Output the [X, Y] coordinate of the center of the cell containing the given text.  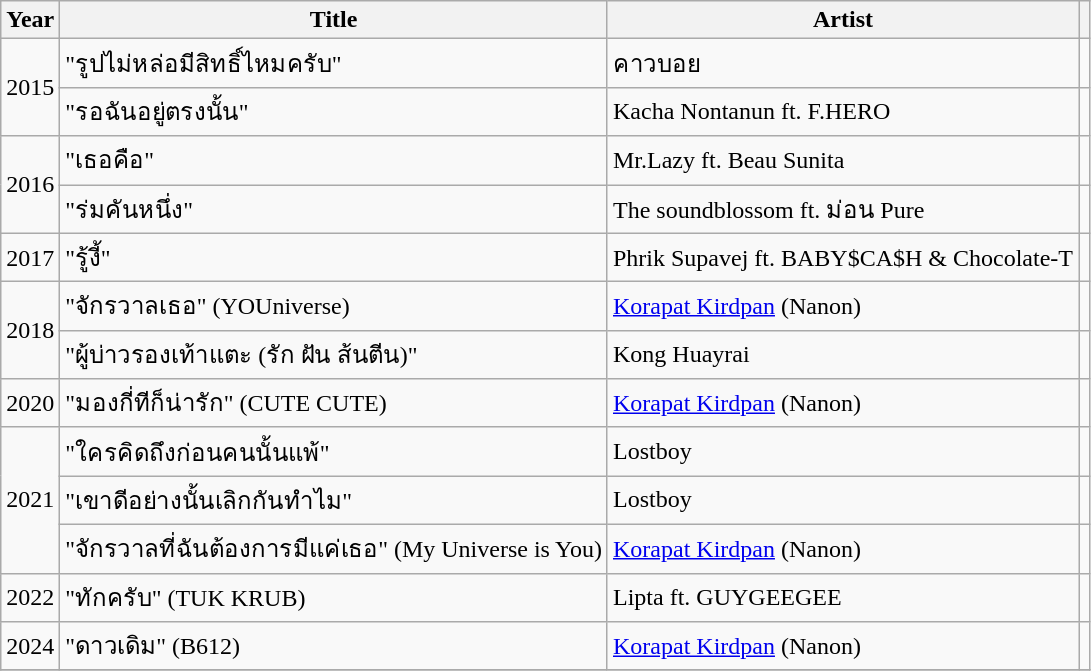
Artist [842, 20]
"ร่มคันหนึ่ง" [334, 208]
"เขาดีอย่างนั้นเลิกกันทำไม" [334, 500]
2018 [30, 330]
2024 [30, 646]
Title [334, 20]
"รู้งี้" [334, 258]
"จักรวาลเธอ" (YOUniverse) [334, 306]
The soundblossom ft. ม่อน Pure [842, 208]
"เธอคือ" [334, 160]
2022 [30, 598]
"ดาวเดิม" (B612) [334, 646]
2020 [30, 404]
"ใครคิดถึงก่อนคนนั้นแพ้" [334, 452]
2016 [30, 184]
"จักรวาลที่ฉันต้องการมีแค่เธอ" (My Universe is You) [334, 548]
2015 [30, 88]
"รอฉันอยู่ตรงนั้น" [334, 112]
2017 [30, 258]
2021 [30, 500]
Lipta ft. GUYGEEGEE [842, 598]
Mr.Lazy ft. Beau Sunita [842, 160]
"มองกี่ทีก็น่ารัก" (CUTE CUTE) [334, 404]
Kacha Nontanun ft. F.HERO [842, 112]
"ผู้บ่าวรองเท้าแตะ (รัก ฝัน ส้นตีน)" [334, 354]
"ทักครับ" (TUK KRUB) [334, 598]
Year [30, 20]
คาวบอย [842, 64]
Kong Huayrai [842, 354]
Phrik Supavej ft. BABY$CA$H & Chocolate-T [842, 258]
"รูปไม่หล่อมีสิทธิ์ไหมครับ" [334, 64]
